Capture the cell that displays the provided text and extract its (x, y) central coordinate. 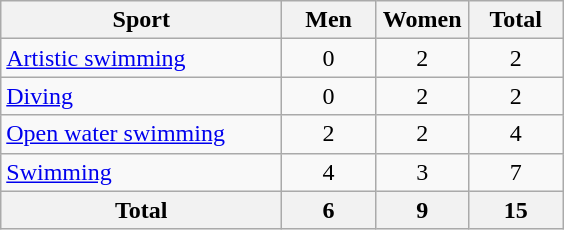
15 (516, 210)
Diving (142, 96)
Women (422, 20)
Open water swimming (142, 134)
7 (516, 172)
Men (329, 20)
Sport (142, 20)
Artistic swimming (142, 58)
Swimming (142, 172)
3 (422, 172)
9 (422, 210)
6 (329, 210)
